Capture the cell that displays the provided text and extract its [x, y] central coordinate. 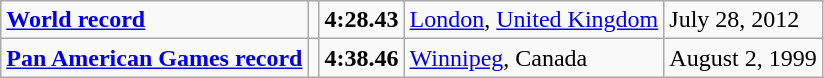
Winnipeg, Canada [534, 58]
July 28, 2012 [743, 20]
August 2, 1999 [743, 58]
4:28.43 [362, 20]
London, United Kingdom [534, 20]
World record [154, 20]
4:38.46 [362, 58]
Pan American Games record [154, 58]
